From the cell containing the given text, extract its center point as [X, Y] coordinate. 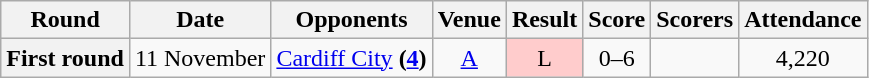
Score [617, 20]
Scorers [695, 20]
Сardiff City (4) [352, 58]
A [469, 58]
0–6 [617, 58]
L [544, 58]
4,220 [803, 58]
Round [66, 20]
Venue [469, 20]
First round [66, 58]
Opponents [352, 20]
Attendance [803, 20]
Result [544, 20]
Date [200, 20]
11 November [200, 58]
